From the cell containing the given text, extract its center point as [X, Y] coordinate. 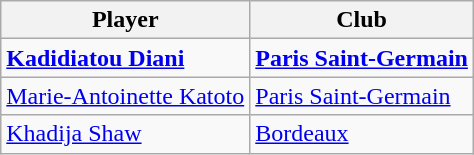
Kadidiatou Diani [126, 58]
Bordeaux [362, 134]
Player [126, 20]
Marie-Antoinette Katoto [126, 96]
Club [362, 20]
Khadija Shaw [126, 134]
